Identify which cell holds the provided text, then report its [x, y] central coordinate. 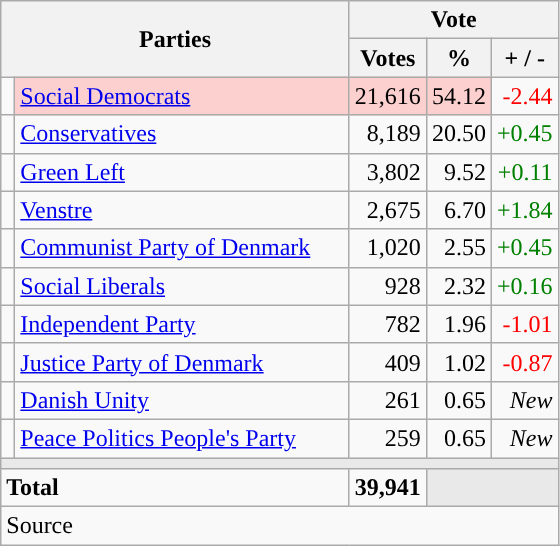
Peace Politics People's Party [182, 438]
1,020 [388, 248]
Social Democrats [182, 96]
8,189 [388, 134]
+0.16 [524, 286]
782 [388, 324]
6.70 [458, 210]
Total [176, 488]
+0.11 [524, 172]
21,616 [388, 96]
Vote [454, 20]
Justice Party of Denmark [182, 362]
+ / - [524, 58]
409 [388, 362]
261 [388, 400]
39,941 [388, 488]
259 [388, 438]
Parties [176, 39]
-0.87 [524, 362]
Green Left [182, 172]
Votes [388, 58]
Venstre [182, 210]
20.50 [458, 134]
2,675 [388, 210]
3,802 [388, 172]
Social Liberals [182, 286]
2.32 [458, 286]
Communist Party of Denmark [182, 248]
+1.84 [524, 210]
1.96 [458, 324]
9.52 [458, 172]
-2.44 [524, 96]
Source [280, 526]
1.02 [458, 362]
% [458, 58]
-1.01 [524, 324]
54.12 [458, 96]
Independent Party [182, 324]
2.55 [458, 248]
Danish Unity [182, 400]
Conservatives [182, 134]
928 [388, 286]
